From the cell containing the given text, extract its center point as [X, Y] coordinate. 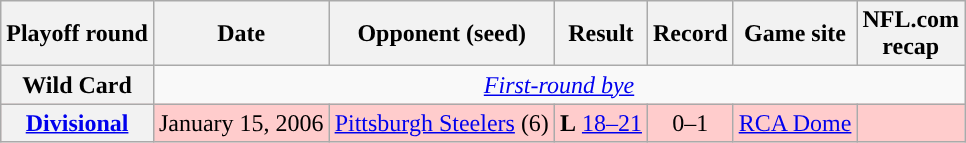
Playoff round [78, 34]
L 18–21 [600, 123]
Game site [795, 34]
Opponent (seed) [442, 34]
Result [600, 34]
RCA Dome [795, 123]
Divisional [78, 123]
Record [690, 34]
Pittsburgh Steelers (6) [442, 123]
Date [241, 34]
January 15, 2006 [241, 123]
0–1 [690, 123]
Wild Card [78, 85]
First-round bye [558, 85]
NFL.comrecap [911, 34]
